Output the (X, Y) coordinate of the center of the cell containing the given text.  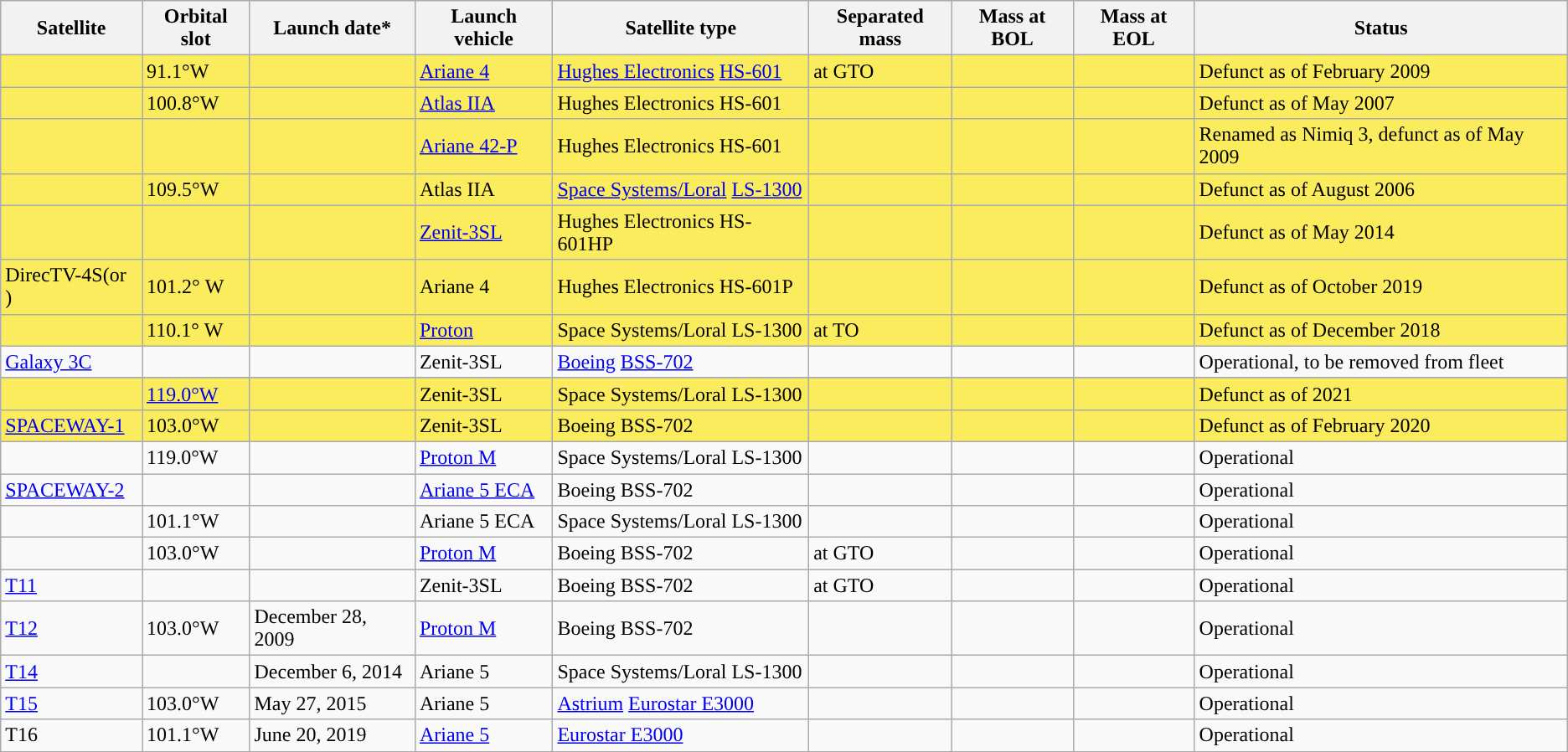
Defunct as of February 2009 (1380, 71)
Defunct as of May 2007 (1380, 103)
Defunct as of February 2020 (1380, 425)
Orbital slot (196, 28)
Renamed as Nimiq 3, defunct as of May 2009 (1380, 146)
at TO (880, 330)
December 28, 2009 (332, 628)
Defunct as of October 2019 (1380, 286)
SPACEWAY-2 (72, 490)
101.2° W (196, 286)
Defunct as of 2021 (1380, 394)
Operational, to be removed from fleet (1380, 362)
SPACEWAY-1 (72, 425)
Defunct as of December 2018 (1380, 330)
DirecTV-4S(or ) (72, 286)
Hughes Electronics HS-601HP (681, 233)
Hughes Electronics HS-601P (681, 286)
December 6, 2014 (332, 672)
Separated mass (880, 28)
T14 (72, 672)
June 20, 2019 (332, 735)
109.5°W (196, 189)
Proton (484, 330)
Ariane 42-P (484, 146)
Launch date* (332, 28)
Defunct as of May 2014 (1380, 233)
Mass at BOL (1012, 28)
T12 (72, 628)
Satellite (72, 28)
T11 (72, 585)
Defunct as of August 2006 (1380, 189)
Eurostar E3000 (681, 735)
110.1° W (196, 330)
Launch vehicle (484, 28)
T16 (72, 735)
May 27, 2015 (332, 703)
Satellite type (681, 28)
100.8°W (196, 103)
T15 (72, 703)
Astrium Eurostar E3000 (681, 703)
Galaxy 3C (72, 362)
Mass at EOL (1134, 28)
Status (1380, 28)
91.1°W (196, 71)
